For the text-containing cell, return its midpoint in (x, y) coordinate format. 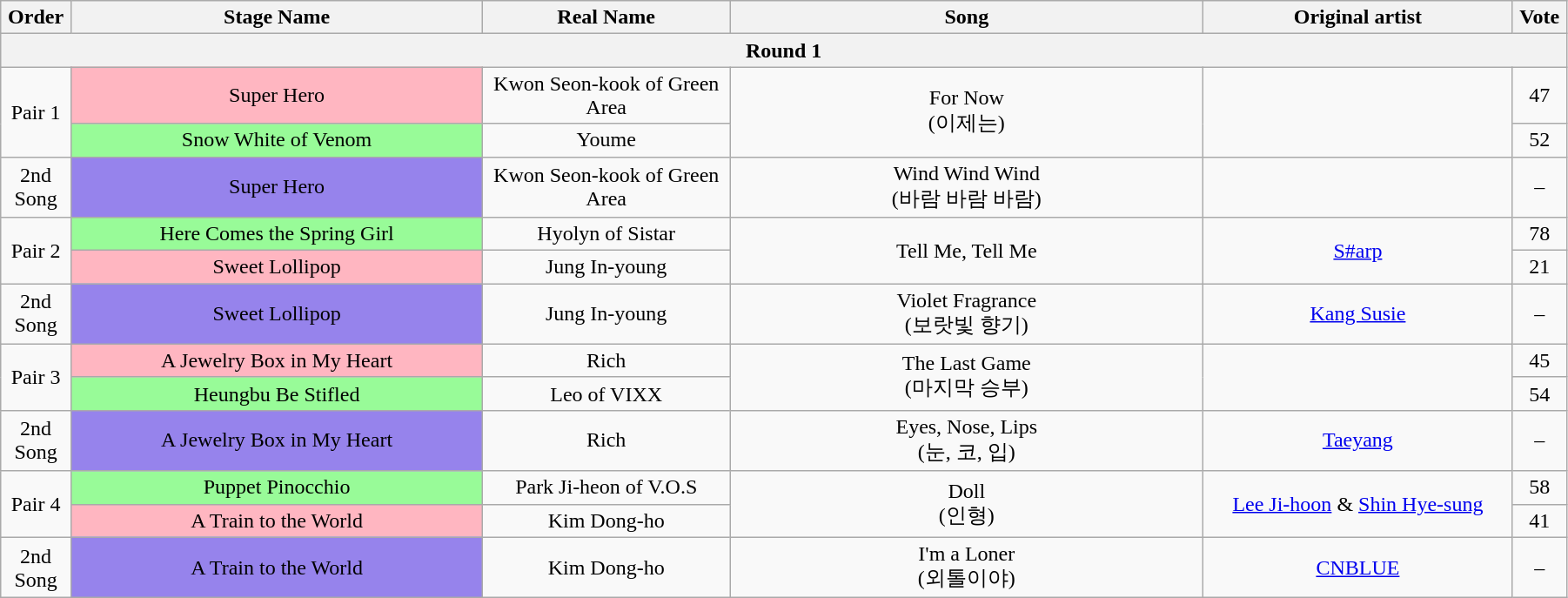
Eyes, Nose, Lips(눈, 코, 입) (967, 440)
Round 1 (784, 50)
Puppet Pinocchio (277, 487)
Violet Fragrance(보랏빛 향기) (967, 314)
Here Comes the Spring Girl (277, 234)
Pair 2 (37, 251)
S#arp (1357, 251)
41 (1540, 521)
Song (967, 17)
Order (37, 17)
Park Ji-heon of V.O.S (606, 487)
78 (1540, 234)
Leo of VIXX (606, 393)
Doll(인형) (967, 504)
The Last Game(마지막 승부) (967, 377)
52 (1540, 140)
21 (1540, 267)
Original artist (1357, 17)
Pair 4 (37, 504)
47 (1540, 96)
Vote (1540, 17)
54 (1540, 393)
CNBLUE (1357, 568)
For Now(이제는) (967, 111)
Lee Ji-hoon & Shin Hye-sung (1357, 504)
45 (1540, 360)
Wind Wind Wind(바람 바람 바람) (967, 187)
Real Name (606, 17)
I'm a Loner(외톨이야) (967, 568)
Kang Susie (1357, 314)
Pair 3 (37, 377)
Heungbu Be Stifled (277, 393)
Stage Name (277, 17)
Hyolyn of Sistar (606, 234)
Taeyang (1357, 440)
Pair 1 (37, 111)
Youme (606, 140)
Snow White of Venom (277, 140)
Tell Me, Tell Me (967, 251)
58 (1540, 487)
